Find where the given text appears and provide that cell's center as (X, Y) coordinate. 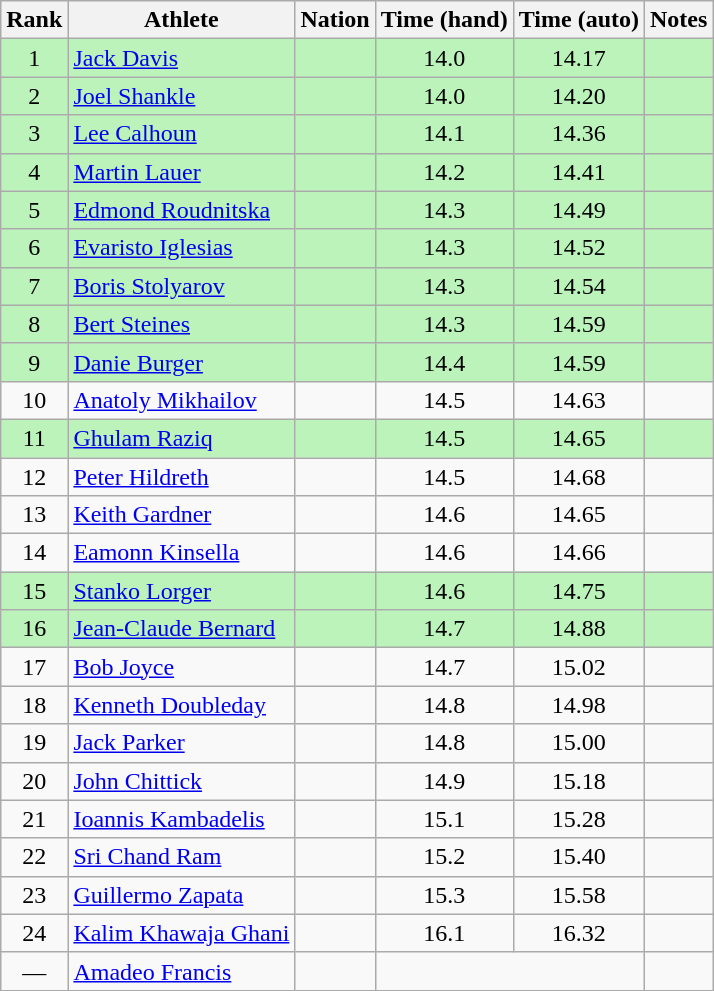
Kenneth Doubleday (182, 705)
14.54 (578, 286)
Joel Shankle (182, 96)
7 (34, 286)
Boris Stolyarov (182, 286)
15.2 (444, 857)
John Chittick (182, 781)
16 (34, 629)
Time (auto) (578, 20)
14.36 (578, 134)
14.20 (578, 96)
14.88 (578, 629)
17 (34, 667)
14.75 (578, 591)
Jack Davis (182, 58)
6 (34, 248)
15.00 (578, 743)
Athlete (182, 20)
Nation (335, 20)
Bert Steines (182, 324)
4 (34, 172)
— (34, 971)
14.4 (444, 362)
14.1 (444, 134)
Stanko Lorger (182, 591)
9 (34, 362)
11 (34, 438)
Kalim Khawaja Ghani (182, 933)
15.18 (578, 781)
Keith Gardner (182, 515)
Ioannis Kambadelis (182, 819)
3 (34, 134)
12 (34, 477)
23 (34, 895)
14.41 (578, 172)
19 (34, 743)
22 (34, 857)
24 (34, 933)
Lee Calhoun (182, 134)
Time (hand) (444, 20)
Danie Burger (182, 362)
14.63 (578, 400)
Eamonn Kinsella (182, 553)
18 (34, 705)
10 (34, 400)
Peter Hildreth (182, 477)
Anatoly Mikhailov (182, 400)
Guillermo Zapata (182, 895)
1 (34, 58)
Amadeo Francis (182, 971)
14.66 (578, 553)
15.58 (578, 895)
Rank (34, 20)
14.49 (578, 210)
Notes (679, 20)
Martin Lauer (182, 172)
15.40 (578, 857)
21 (34, 819)
13 (34, 515)
14.52 (578, 248)
15.3 (444, 895)
15 (34, 591)
14 (34, 553)
16.1 (444, 933)
Evaristo Iglesias (182, 248)
14.2 (444, 172)
Sri Chand Ram (182, 857)
14.68 (578, 477)
15.28 (578, 819)
2 (34, 96)
8 (34, 324)
14.98 (578, 705)
16.32 (578, 933)
Ghulam Raziq (182, 438)
5 (34, 210)
Edmond Roudnitska (182, 210)
Bob Joyce (182, 667)
20 (34, 781)
15.1 (444, 819)
14.17 (578, 58)
Jean-Claude Bernard (182, 629)
Jack Parker (182, 743)
14.9 (444, 781)
15.02 (578, 667)
